Output the [x, y] coordinate of the center of the cell containing the given text.  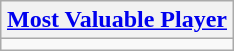
Most Valuable Player [116, 20]
